From the cell containing the given text, extract its center point as (X, Y) coordinate. 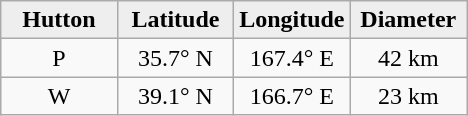
166.7° E (292, 96)
P (59, 58)
Diameter (408, 20)
W (59, 96)
Hutton (59, 20)
Latitude (175, 20)
42 km (408, 58)
39.1° N (175, 96)
167.4° E (292, 58)
35.7° N (175, 58)
23 km (408, 96)
Longitude (292, 20)
